Search for the cell housing the specified text and yield its [x, y] center coordinate. 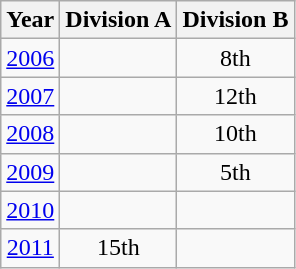
2006 [30, 58]
Year [30, 20]
2008 [30, 134]
10th [236, 134]
Division A [118, 20]
5th [236, 172]
8th [236, 58]
2007 [30, 96]
12th [236, 96]
15th [118, 248]
2011 [30, 248]
Division B [236, 20]
2010 [30, 210]
2009 [30, 172]
